Identify which cell holds the provided text, then report its (X, Y) central coordinate. 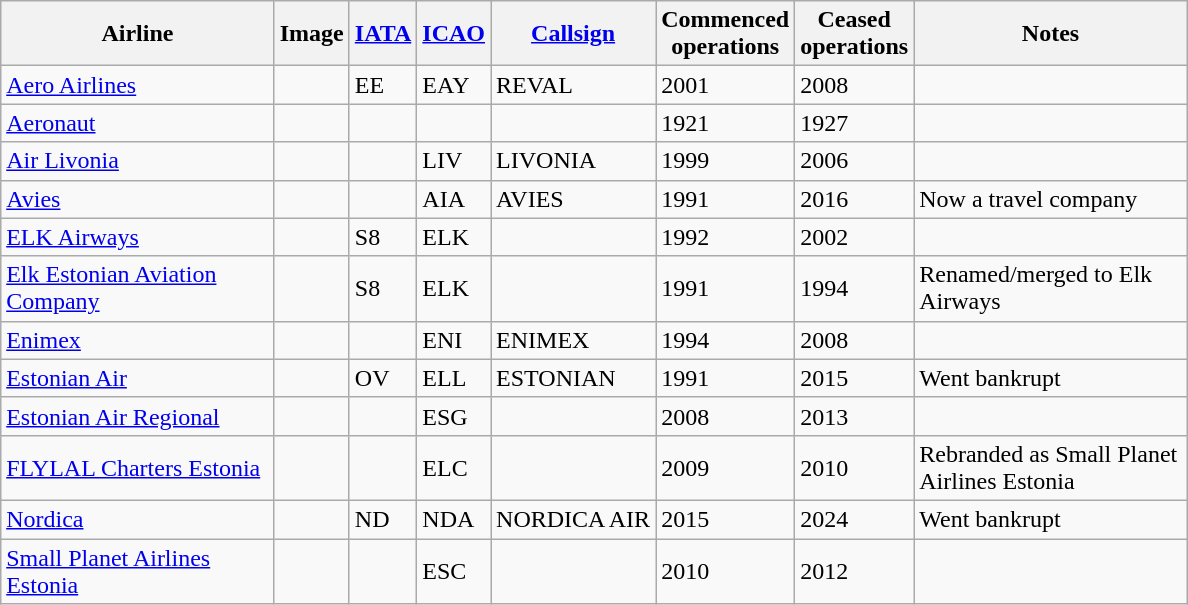
1992 (726, 237)
Small Planet Airlines Estonia (138, 570)
ESG (454, 416)
AIA (454, 199)
ELK Airways (138, 237)
ESTONIAN (574, 378)
LIV (454, 161)
OV (383, 378)
Aeronaut (138, 123)
EAY (454, 85)
Callsign (574, 34)
2009 (726, 468)
NORDICA AIR (574, 519)
ENIMEX (574, 340)
Rebranded as Small Planet Airlines Estonia (1051, 468)
Now a travel company (1051, 199)
REVAL (574, 85)
Aero Airlines (138, 85)
1927 (854, 123)
ELL (454, 378)
2002 (854, 237)
2006 (854, 161)
Image (312, 34)
2016 (854, 199)
Avies (138, 199)
Estonian Air (138, 378)
LIVONIA (574, 161)
FLYLAL Charters Estonia (138, 468)
ICAO (454, 34)
2024 (854, 519)
Ceasedoperations (854, 34)
1921 (726, 123)
AVIES (574, 199)
Nordica (138, 519)
Renamed/merged to Elk Airways (1051, 288)
ESC (454, 570)
2012 (854, 570)
ELC (454, 468)
ND (383, 519)
Notes (1051, 34)
EE (383, 85)
2013 (854, 416)
Elk Estonian Aviation Company (138, 288)
Enimex (138, 340)
ENI (454, 340)
IATA (383, 34)
Air Livonia (138, 161)
NDA (454, 519)
Commencedoperations (726, 34)
1999 (726, 161)
Estonian Air Regional (138, 416)
2001 (726, 85)
Airline (138, 34)
